Determine the (X, Y) coordinate at the center of the cell enclosing the given text.  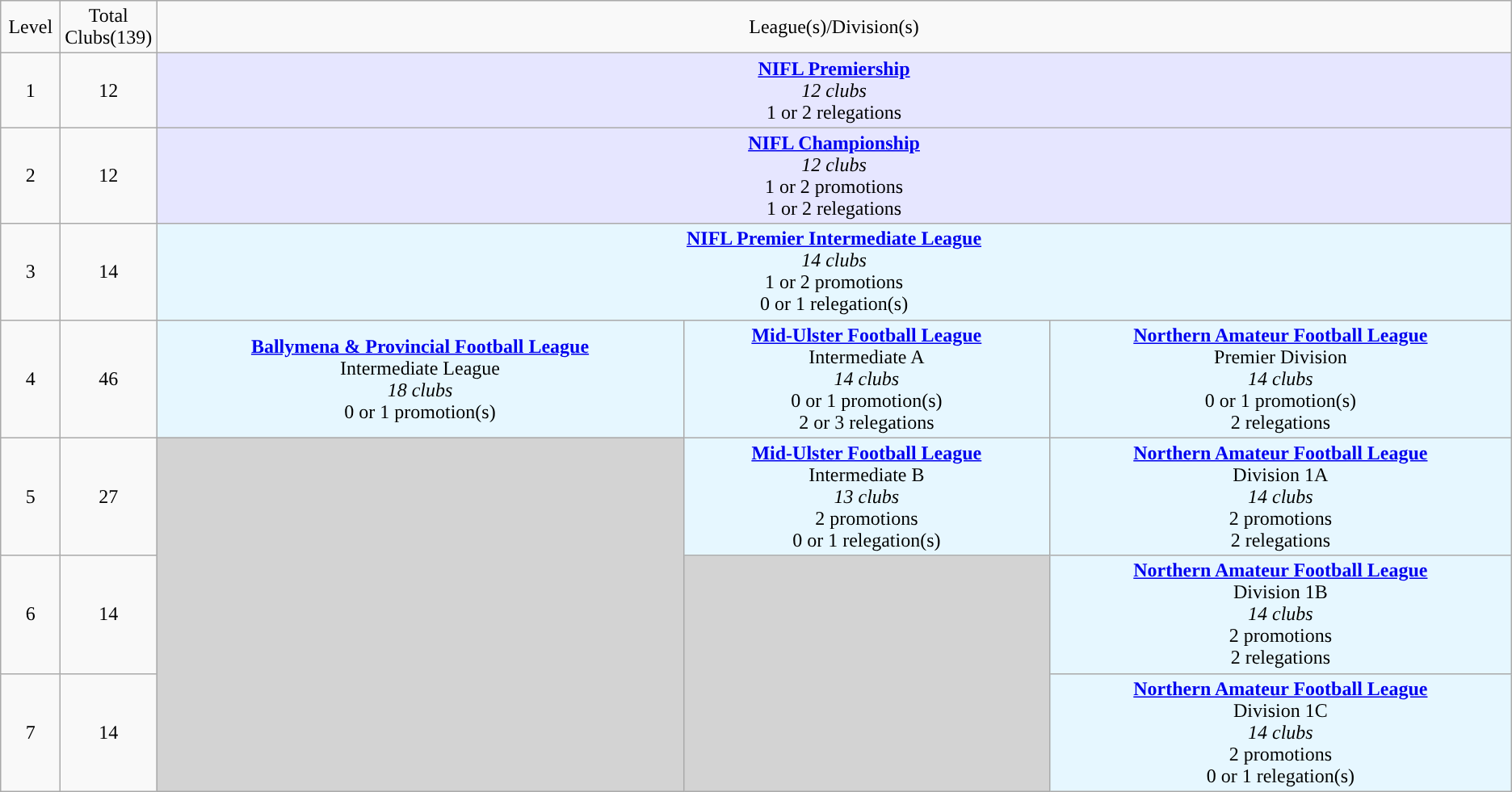
27 (108, 497)
4 (31, 379)
Mid-Ulster Football LeagueIntermediate B13 clubs2 promotions0 or 1 relegation(s) (866, 497)
Northern Amateur Football LeagueDivision 1B14 clubs2 promotions2 relegations (1280, 614)
1 (31, 90)
NIFL Premier Intermediate League14 clubs1 or 2 promotions0 or 1 relegation(s) (834, 271)
3 (31, 271)
2 (31, 176)
Northern Amateur Football League Division 1A14 clubs2 promotions2 relegations (1280, 497)
Northern Amateur Football League Premier Division14 clubs 0 or 1 promotion(s)2 relegations (1280, 379)
Northern Amateur Football LeagueDivision 1C14 clubs2 promotions0 or 1 relegation(s) (1280, 732)
7 (31, 732)
Mid-Ulster Football LeagueIntermediate A14 clubs0 or 1 promotion(s)2 or 3 relegations (866, 379)
6 (31, 614)
League(s)/Division(s) (834, 27)
Level (31, 27)
NIFL Premiership12 clubs1 or 2 relegations (834, 90)
Ballymena & Provincial Football LeagueIntermediate League18 clubs0 or 1 promotion(s) (420, 379)
NIFL Championship12 clubs1 or 2 promotions1 or 2 relegations (834, 176)
Total Clubs(139) (108, 27)
46 (108, 379)
5 (31, 497)
